Identify which cell holds the provided text, then report its [X, Y] central coordinate. 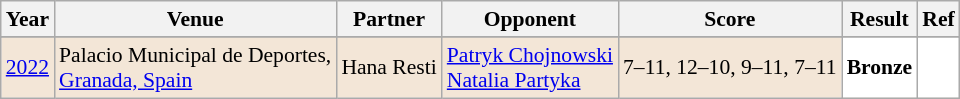
2022 [28, 68]
Palacio Municipal de Deportes, Granada, Spain [195, 68]
Score [730, 19]
7–11, 12–10, 9–11, 7–11 [730, 68]
Ref [938, 19]
Venue [195, 19]
Year [28, 19]
Opponent [530, 19]
Result [880, 19]
Bronze [880, 68]
Hana Resti [388, 68]
Patryk Chojnowski Natalia Partyka [530, 68]
Partner [388, 19]
